Return the [x, y] coordinate for the center point of the cell that contains the specified text.  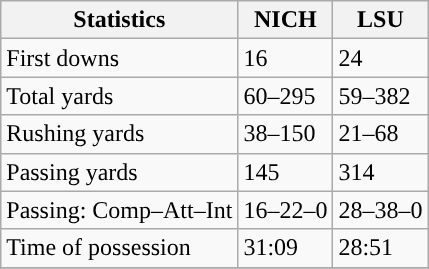
28:51 [380, 248]
LSU [380, 20]
60–295 [286, 96]
Total yards [120, 96]
59–382 [380, 96]
Passing yards [120, 172]
31:09 [286, 248]
38–150 [286, 134]
Passing: Comp–Att–Int [120, 210]
21–68 [380, 134]
314 [380, 172]
145 [286, 172]
NICH [286, 20]
Statistics [120, 20]
28–38–0 [380, 210]
Time of possession [120, 248]
16 [286, 58]
24 [380, 58]
First downs [120, 58]
Rushing yards [120, 134]
16–22–0 [286, 210]
